Determine the (x, y) coordinate at the center of the cell enclosing the given text.  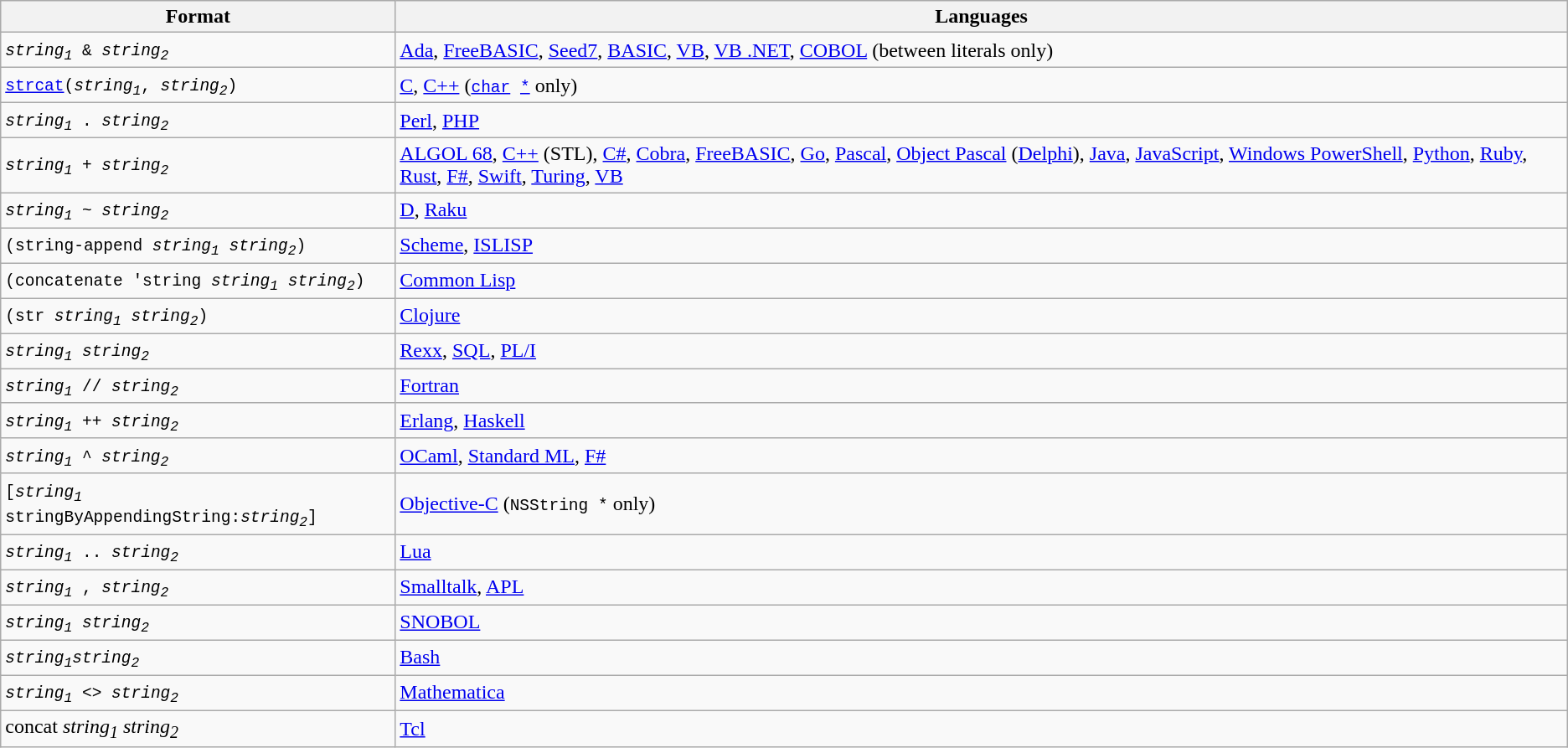
Ada, FreeBASIC, Seed7, BASIC, VB, VB .NET, COBOL (between literals only) (982, 50)
Common Lisp (982, 281)
Rexx, SQL, PL/I (982, 351)
Tcl (982, 729)
Bash (982, 658)
Lua (982, 552)
Smalltalk, APL (982, 587)
Mathematica (982, 693)
Fortran (982, 386)
(str string1 string2) (198, 316)
string1 ~ string2 (198, 210)
string1 . string2 (198, 121)
Objective-C (NSString * only) (982, 504)
string1string2 (198, 658)
string1 , string2 (198, 587)
string1 .. string2 (198, 552)
C, C++ (char * only) (982, 85)
concat string1 string2 (198, 729)
Clojure (982, 316)
D, Raku (982, 210)
string1 ^ string2 (198, 456)
strcat(string1, string2) (198, 85)
string1 & string2 (198, 50)
string1 <> string2 (198, 693)
[string1 stringByAppendingString:string2] (198, 504)
string1 // string2 (198, 386)
SNOBOL (982, 622)
string1 + string2 (198, 166)
Erlang, Haskell (982, 420)
(concatenate 'string string1 string2) (198, 281)
OCaml, Standard ML, F# (982, 456)
Languages (982, 17)
Perl, PHP (982, 121)
Format (198, 17)
Scheme, ISLISP (982, 245)
(string-append string1 string2) (198, 245)
string1 ++ string2 (198, 420)
